Return the [x, y] coordinate for the center point of the cell that contains the specified text.  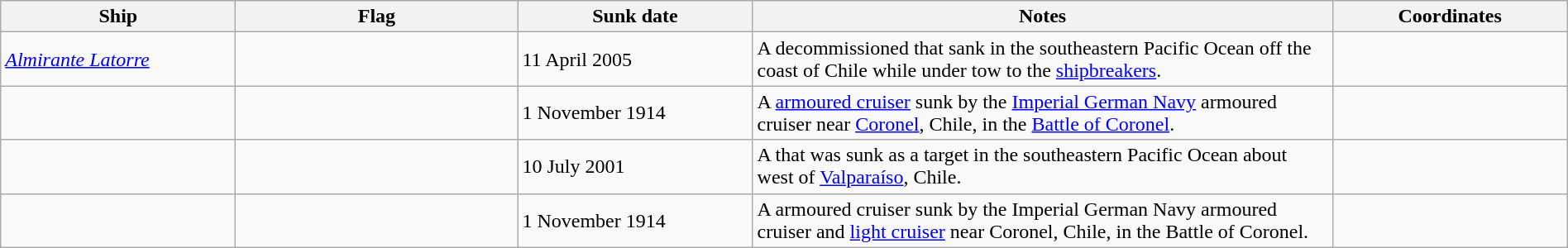
A armoured cruiser sunk by the Imperial German Navy armoured cruiser and light cruiser near Coronel, Chile, in the Battle of Coronel. [1042, 220]
10 July 2001 [635, 167]
11 April 2005 [635, 60]
Flag [377, 17]
Notes [1042, 17]
A armoured cruiser sunk by the Imperial German Navy armoured cruiser near Coronel, Chile, in the Battle of Coronel. [1042, 112]
A decommissioned that sank in the southeastern Pacific Ocean off the coast of Chile while under tow to the shipbreakers. [1042, 60]
Ship [118, 17]
Almirante Latorre [118, 60]
A that was sunk as a target in the southeastern Pacific Ocean about west of Valparaíso, Chile. [1042, 167]
Sunk date [635, 17]
Coordinates [1450, 17]
